Extract the [x, y] coordinate from the center of the cell holding the provided text.  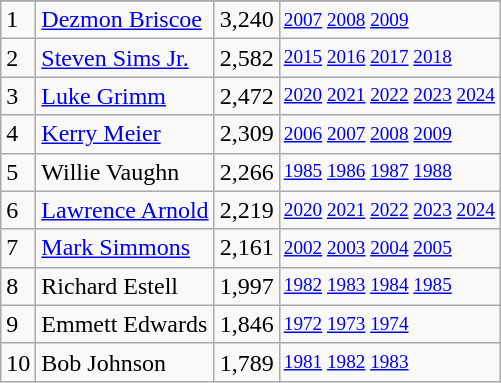
2,219 [246, 210]
8 [18, 286]
Dezmon Briscoe [125, 20]
2,582 [246, 58]
3,240 [246, 20]
6 [18, 210]
Lawrence Arnold [125, 210]
1 [18, 20]
1,789 [246, 362]
4 [18, 134]
Bob Johnson [125, 362]
2,309 [246, 134]
3 [18, 96]
Willie Vaughn [125, 172]
2 [18, 58]
2007 2008 2009 [389, 20]
Mark Simmons [125, 248]
10 [18, 362]
Kerry Meier [125, 134]
2006 2007 2008 2009 [389, 134]
2,472 [246, 96]
9 [18, 324]
1985 1986 1987 1988 [389, 172]
1982 1983 1984 1985 [389, 286]
5 [18, 172]
1972 1973 1974 [389, 324]
2015 2016 2017 2018 [389, 58]
Luke Grimm [125, 96]
Emmett Edwards [125, 324]
2002 2003 2004 2005 [389, 248]
Steven Sims Jr. [125, 58]
2,266 [246, 172]
1,846 [246, 324]
2,161 [246, 248]
1,997 [246, 286]
7 [18, 248]
Richard Estell [125, 286]
1981 1982 1983 [389, 362]
